Provide the (X, Y) coordinate of the cell's center where the given text is located.  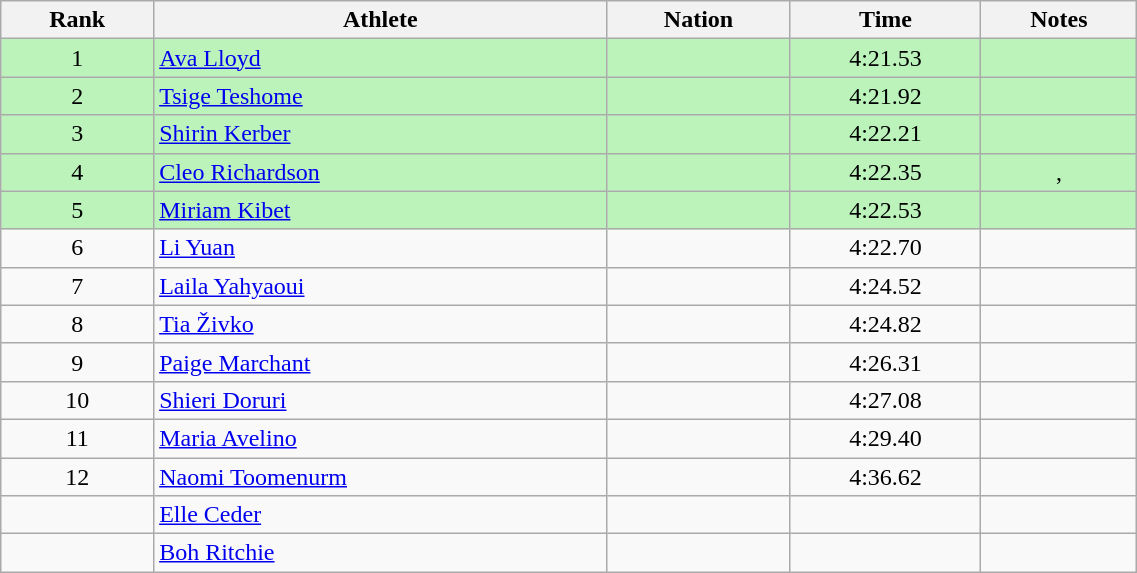
7 (78, 286)
4:21.53 (886, 58)
9 (78, 362)
Miriam Kibet (380, 210)
11 (78, 438)
2 (78, 96)
Shieri Doruri (380, 400)
, (1059, 172)
Notes (1059, 20)
4:22.53 (886, 210)
8 (78, 324)
Naomi Toomenurm (380, 477)
Boh Ritchie (380, 553)
Shirin Kerber (380, 134)
4:22.21 (886, 134)
Athlete (380, 20)
4:24.82 (886, 324)
Time (886, 20)
Elle Ceder (380, 515)
4:22.35 (886, 172)
12 (78, 477)
Cleo Richardson (380, 172)
Tsige Teshome (380, 96)
Ava Lloyd (380, 58)
4:21.92 (886, 96)
4:22.70 (886, 248)
Tia Živko (380, 324)
4:36.62 (886, 477)
5 (78, 210)
Li Yuan (380, 248)
Rank (78, 20)
4:24.52 (886, 286)
4:26.31 (886, 362)
4:29.40 (886, 438)
10 (78, 400)
4 (78, 172)
4:27.08 (886, 400)
3 (78, 134)
1 (78, 58)
Paige Marchant (380, 362)
Maria Avelino (380, 438)
6 (78, 248)
Laila Yahyaoui (380, 286)
Nation (698, 20)
